Detect which cell encompasses the target text, then output its (X, Y) center coordinate. 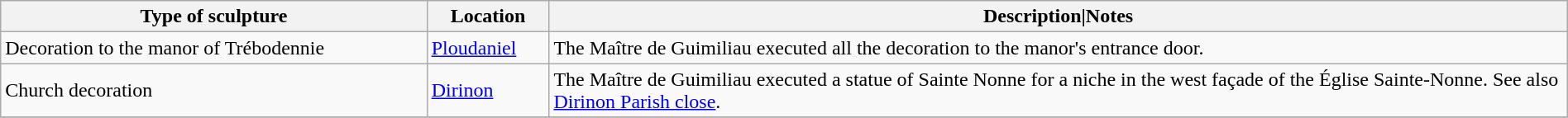
Church decoration (213, 91)
Ploudaniel (488, 48)
Type of sculpture (213, 17)
Location (488, 17)
Decoration to the manor of Trébodennie (213, 48)
Description|Notes (1059, 17)
The Maître de Guimiliau executed a statue of Sainte Nonne for a niche in the west façade of the Église Sainte-Nonne. See also Dirinon Parish close. (1059, 91)
The Maître de Guimiliau executed all the decoration to the manor's entrance door. (1059, 48)
Dirinon (488, 91)
